Detect which cell encompasses the target text, then output its [x, y] center coordinate. 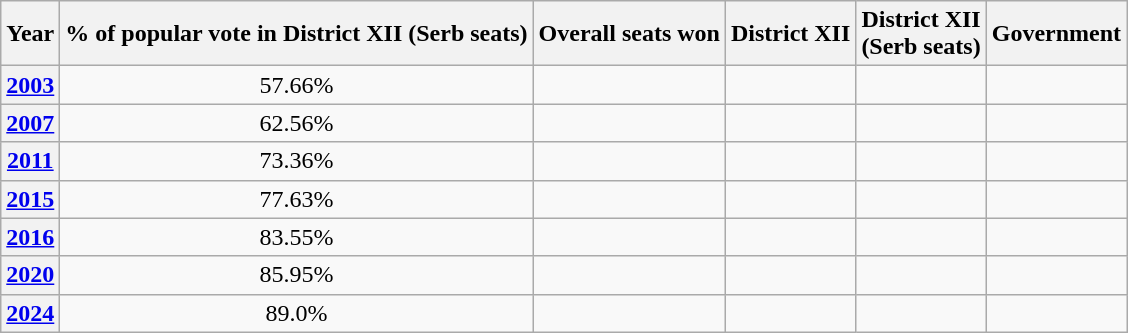
62.56% [296, 123]
2011 [30, 161]
Overall seats won [629, 34]
77.63% [296, 199]
District XII (Serb seats) [921, 34]
% of popular vote in District XII (Serb seats) [296, 34]
2024 [30, 313]
District XII [790, 34]
89.0% [296, 313]
83.55% [296, 237]
Year [30, 34]
2015 [30, 199]
85.95% [296, 275]
2007 [30, 123]
57.66% [296, 85]
2020 [30, 275]
2016 [30, 237]
73.36% [296, 161]
2003 [30, 85]
Government [1056, 34]
